Find where the given text appears and provide that cell's center as (x, y) coordinate. 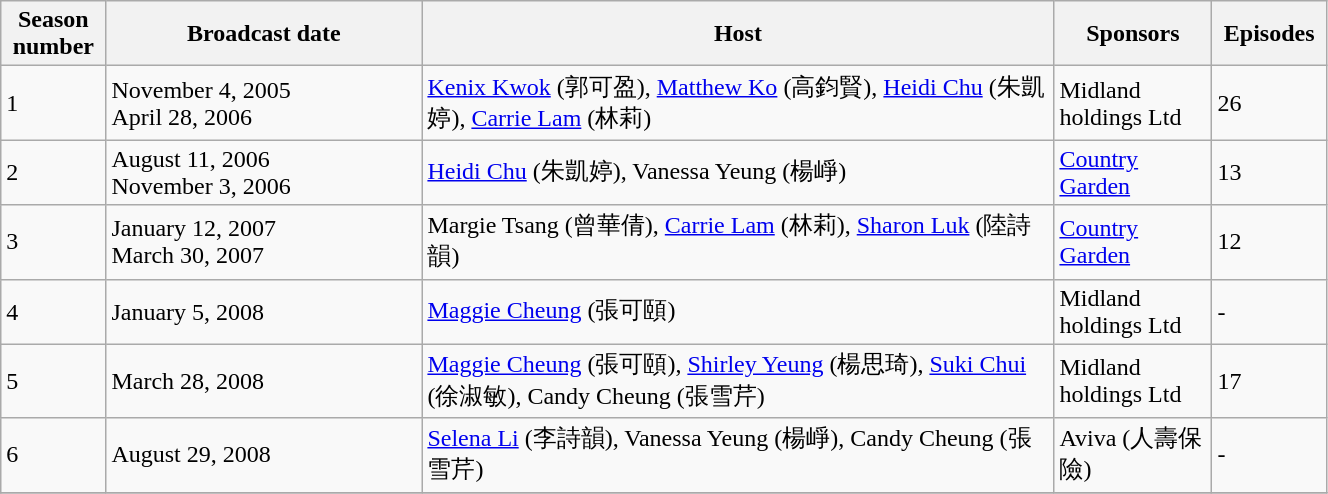
Aviva (人壽保險) (1133, 455)
Selena Li (李詩韻), Vanessa Yeung (楊崢), Candy Cheung (張雪芹) (738, 455)
Margie Tsang (曾華倩), Carrie Lam (林莉), Sharon Luk (陸詩韻) (738, 242)
12 (1270, 242)
1 (54, 103)
Episodes (1270, 34)
Sponsors (1133, 34)
Maggie Cheung (張可頤), Shirley Yeung (楊思琦), Suki Chui (徐淑敏), Candy Cheung (張雪芹) (738, 381)
Host (738, 34)
November 4, 2005April 28, 2006 (264, 103)
Broadcast date (264, 34)
6 (54, 455)
2 (54, 172)
17 (1270, 381)
August 11, 2006November 3, 2006 (264, 172)
26 (1270, 103)
4 (54, 312)
January 12, 2007March 30, 2007 (264, 242)
March 28, 2008 (264, 381)
Season number (54, 34)
August 29, 2008 (264, 455)
Maggie Cheung (張可頤) (738, 312)
3 (54, 242)
January 5, 2008 (264, 312)
Heidi Chu (朱凱婷), Vanessa Yeung (楊崢) (738, 172)
5 (54, 381)
13 (1270, 172)
Kenix Kwok (郭可盈), Matthew Ko (高鈞賢), Heidi Chu (朱凱婷), Carrie Lam (林莉) (738, 103)
